Extract the (X, Y) coordinate from the center of the cell holding the provided text.  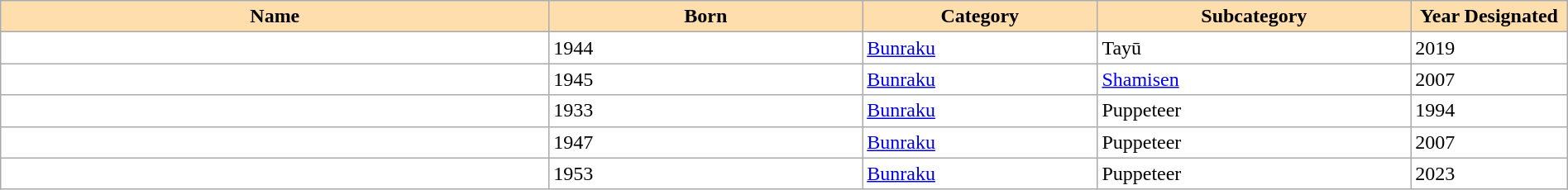
Subcategory (1254, 17)
1945 (706, 79)
Category (980, 17)
1944 (706, 48)
Tayū (1254, 48)
Shamisen (1254, 79)
1933 (706, 111)
1953 (706, 173)
1947 (706, 142)
Born (706, 17)
Year Designated (1489, 17)
Name (275, 17)
2019 (1489, 48)
2023 (1489, 173)
1994 (1489, 111)
